Determine the [x, y] coordinate at the center of the cell enclosing the given text.  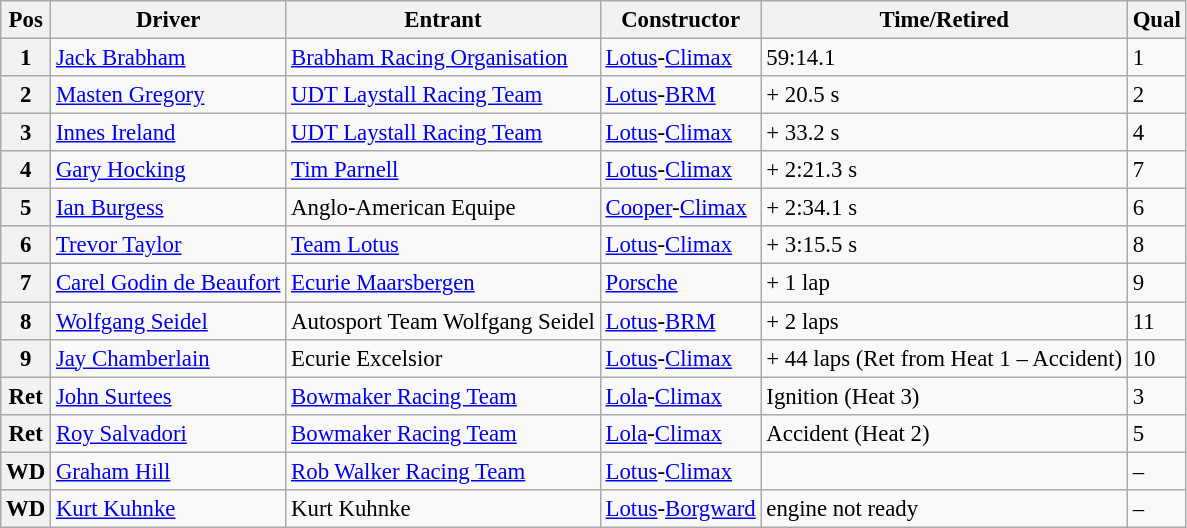
+ 44 laps (Ret from Heat 1 – Accident) [944, 358]
Anglo-American Equipe [443, 208]
Cooper-Climax [680, 208]
Roy Salvadori [168, 433]
Trevor Taylor [168, 245]
+ 33.2 s [944, 133]
Rob Walker Racing Team [443, 471]
10 [1156, 358]
Carel Godin de Beaufort [168, 283]
Porsche [680, 283]
59:14.1 [944, 58]
Innes Ireland [168, 133]
Ignition (Heat 3) [944, 396]
+ 2:34.1 s [944, 208]
Ecurie Maarsbergen [443, 283]
Jay Chamberlain [168, 358]
+ 2 laps [944, 321]
Graham Hill [168, 471]
Pos [26, 20]
Time/Retired [944, 20]
Masten Gregory [168, 95]
Qual [1156, 20]
Wolfgang Seidel [168, 321]
Autosport Team Wolfgang Seidel [443, 321]
+ 20.5 s [944, 95]
Constructor [680, 20]
Tim Parnell [443, 170]
Team Lotus [443, 245]
Jack Brabham [168, 58]
+ 3:15.5 s [944, 245]
Entrant [443, 20]
+ 2:21.3 s [944, 170]
Lotus-Borgward [680, 509]
Gary Hocking [168, 170]
Accident (Heat 2) [944, 433]
+ 1 lap [944, 283]
Ecurie Excelsior [443, 358]
John Surtees [168, 396]
Driver [168, 20]
engine not ready [944, 509]
11 [1156, 321]
Ian Burgess [168, 208]
Brabham Racing Organisation [443, 58]
